Detect which cell encompasses the target text, then output its (X, Y) center coordinate. 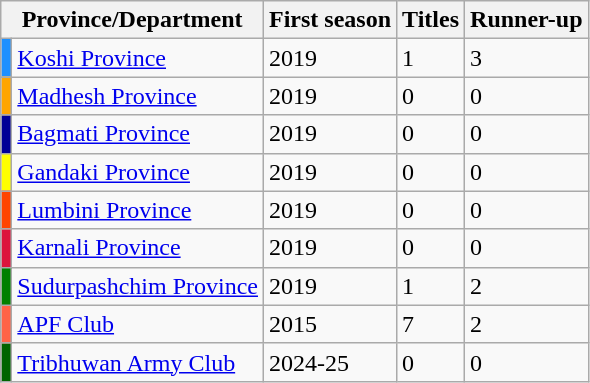
Madhesh Province (138, 96)
Tribhuwan Army Club (138, 362)
Province/Department (132, 20)
APF Club (138, 324)
Lumbini Province (138, 210)
Koshi Province (138, 58)
2015 (330, 324)
Bagmati Province (138, 134)
Karnali Province (138, 248)
Sudurpashchim Province (138, 286)
Runner-up (527, 20)
First season (330, 20)
7 (431, 324)
3 (527, 58)
2024-25 (330, 362)
Titles (431, 20)
Gandaki Province (138, 172)
